Identify which cell holds the provided text, then report its (X, Y) central coordinate. 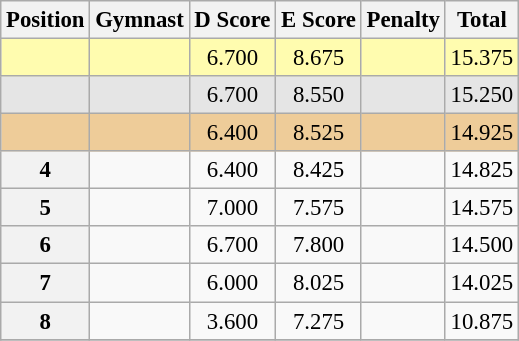
8.025 (318, 283)
5 (46, 208)
7 (46, 283)
15.250 (482, 95)
D Score (232, 20)
Gymnast (140, 20)
Total (482, 20)
7.275 (318, 321)
14.925 (482, 133)
10.875 (482, 321)
8 (46, 321)
7.800 (318, 245)
8.675 (318, 58)
14.575 (482, 208)
6 (46, 245)
8.425 (318, 170)
Position (46, 20)
6.000 (232, 283)
14.500 (482, 245)
14.825 (482, 170)
E Score (318, 20)
Penalty (403, 20)
8.550 (318, 95)
7.575 (318, 208)
3.600 (232, 321)
8.525 (318, 133)
14.025 (482, 283)
15.375 (482, 58)
7.000 (232, 208)
4 (46, 170)
